For the text-containing cell, return its midpoint in [X, Y] coordinate format. 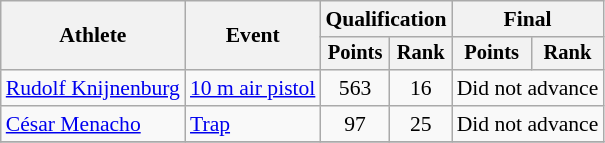
Qualification [386, 19]
Athlete [93, 36]
Event [252, 36]
563 [354, 88]
16 [421, 88]
10 m air pistol [252, 88]
97 [354, 124]
Trap [252, 124]
Final [528, 19]
25 [421, 124]
César Menacho [93, 124]
Rudolf Knijnenburg [93, 88]
